Return [x, y] of the center of cell containing provided text 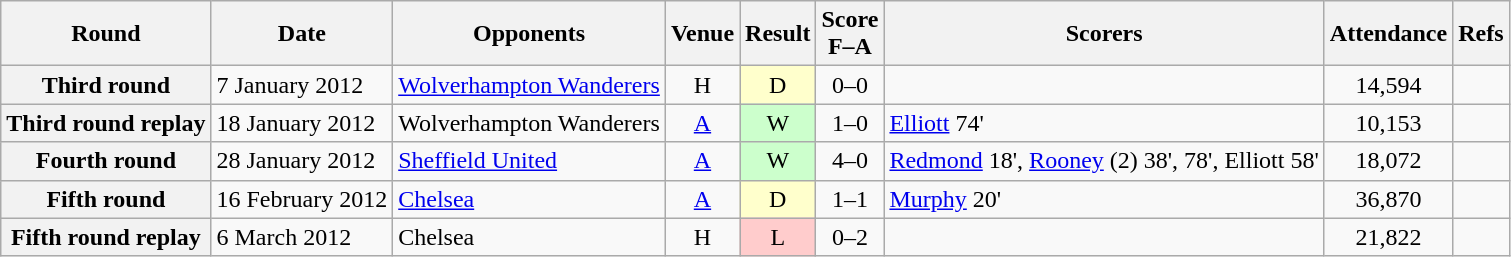
Opponents [530, 34]
6 March 2012 [302, 237]
21,822 [1388, 237]
Fifth round [106, 199]
Result [778, 34]
Refs [1481, 34]
Venue [702, 34]
Third round replay [106, 123]
Scorers [1104, 34]
18 January 2012 [302, 123]
14,594 [1388, 85]
1–1 [850, 199]
Date [302, 34]
36,870 [1388, 199]
Fourth round [106, 161]
Third round [106, 85]
Elliott 74' [1104, 123]
L [778, 237]
16 February 2012 [302, 199]
0–2 [850, 237]
28 January 2012 [302, 161]
Redmond 18', Rooney (2) 38', 78', Elliott 58' [1104, 161]
ScoreF–A [850, 34]
18,072 [1388, 161]
Sheffield United [530, 161]
Murphy 20' [1104, 199]
1–0 [850, 123]
10,153 [1388, 123]
4–0 [850, 161]
Fifth round replay [106, 237]
Round [106, 34]
7 January 2012 [302, 85]
Attendance [1388, 34]
0–0 [850, 85]
